Output the (X, Y) coordinate of the center of the cell containing the given text.  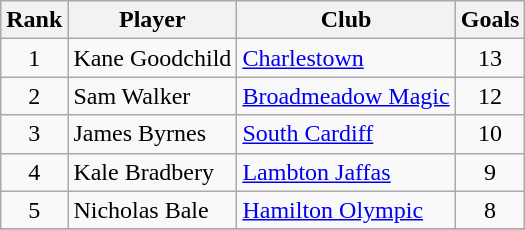
Goals (490, 20)
Broadmeadow Magic (346, 96)
South Cardiff (346, 134)
Kane Goodchild (152, 58)
9 (490, 172)
4 (34, 172)
Hamilton Olympic (346, 210)
8 (490, 210)
Charlestown (346, 58)
2 (34, 96)
5 (34, 210)
Rank (34, 20)
Sam Walker (152, 96)
Nicholas Bale (152, 210)
10 (490, 134)
13 (490, 58)
12 (490, 96)
Lambton Jaffas (346, 172)
Kale Bradbery (152, 172)
1 (34, 58)
Club (346, 20)
Player (152, 20)
James Byrnes (152, 134)
3 (34, 134)
